Return (X, Y) of the center of cell containing provided text 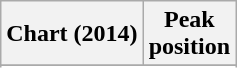
Peakposition (189, 34)
Chart (2014) (72, 34)
